Locate the cell with the specified text and output its (x, y) center coordinate. 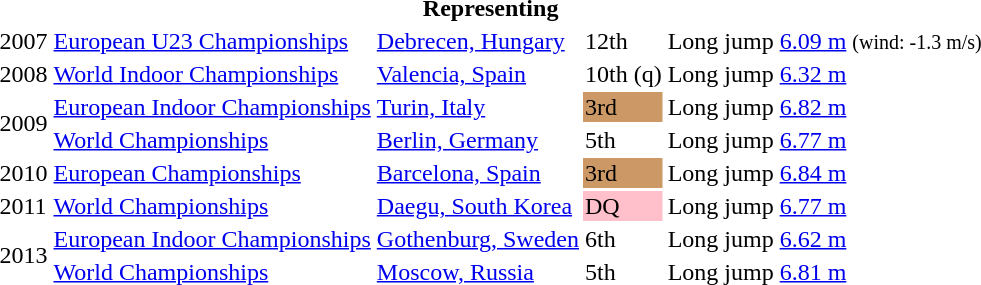
5th (623, 140)
Debrecen, Hungary (478, 41)
Daegu, South Korea (478, 206)
DQ (623, 206)
Berlin, Germany (478, 140)
Turin, Italy (478, 107)
European Championships (212, 173)
European U23 Championships (212, 41)
6th (623, 239)
Barcelona, Spain (478, 173)
12th (623, 41)
Valencia, Spain (478, 74)
Gothenburg, Sweden (478, 239)
10th (q) (623, 74)
World Indoor Championships (212, 74)
